Identify which cell holds the provided text, then report its [X, Y] central coordinate. 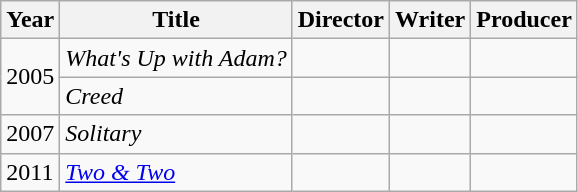
Director [340, 20]
Producer [524, 20]
2011 [30, 172]
Creed [176, 96]
Writer [430, 20]
Title [176, 20]
Year [30, 20]
2007 [30, 134]
What's Up with Adam? [176, 58]
Solitary [176, 134]
Two & Two [176, 172]
2005 [30, 77]
